Extract the (x, y) coordinate from the center of the cell holding the provided text.  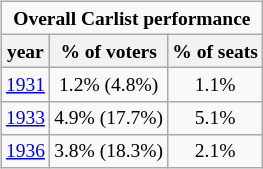
3.8% (18.3%) (109, 150)
% of seats (216, 52)
1.2% (4.8%) (109, 84)
1.1% (216, 84)
1933 (25, 118)
year (25, 52)
5.1% (216, 118)
Overall Carlist performance (132, 18)
% of voters (109, 52)
4.9% (17.7%) (109, 118)
1936 (25, 150)
2.1% (216, 150)
1931 (25, 84)
